Detect which cell encompasses the target text, then output its [X, Y] center coordinate. 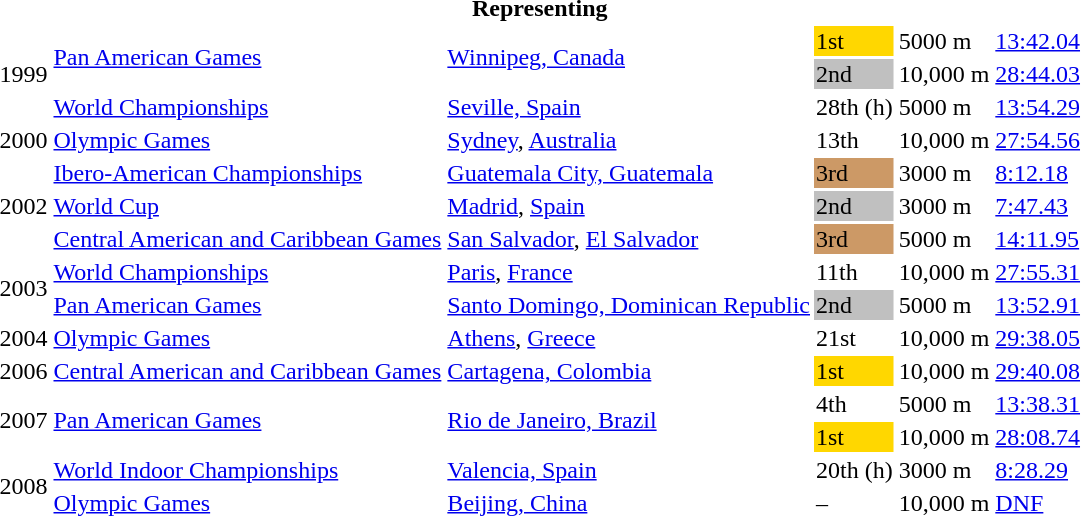
28th (h) [854, 107]
21st [854, 338]
Madrid, Spain [629, 206]
Athens, Greece [629, 338]
Cartagena, Colombia [629, 371]
Seville, Spain [629, 107]
San Salvador, El Salvador [629, 239]
4th [854, 404]
Guatemala City, Guatemala [629, 173]
Paris, France [629, 272]
Rio de Janeiro, Brazil [629, 420]
Sydney, Australia [629, 140]
13th [854, 140]
11th [854, 272]
20th (h) [854, 470]
Valencia, Spain [629, 470]
World Cup [248, 206]
World Indoor Championships [248, 470]
Winnipeg, Canada [629, 58]
Santo Domingo, Dominican Republic [629, 305]
Ibero-American Championships [248, 173]
